Extract the [x, y] coordinate from the center of the cell holding the provided text.  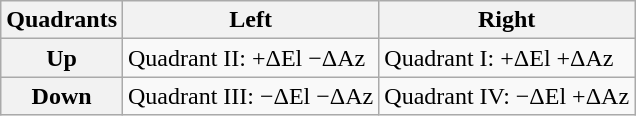
Quadrant I: +ΔEl +ΔAz [507, 58]
Quadrant IV: −ΔEl +ΔAz [507, 96]
Right [507, 20]
Down [62, 96]
Quadrant II: +ΔEl −ΔAz [251, 58]
Quadrant III: −ΔEl −ΔAz [251, 96]
Left [251, 20]
Quadrants [62, 20]
Up [62, 58]
